Scan for the cell matching the given text and deliver its (X, Y) coordinate at center. 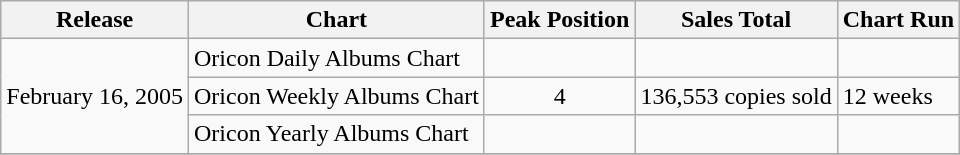
Chart (336, 20)
Oricon Yearly Albums Chart (336, 134)
Oricon Weekly Albums Chart (336, 96)
February 16, 2005 (95, 96)
Chart Run (898, 20)
Sales Total (736, 20)
12 weeks (898, 96)
Release (95, 20)
4 (559, 96)
136,553 copies sold (736, 96)
Oricon Daily Albums Chart (336, 58)
Peak Position (559, 20)
